Identify which cell holds the provided text, then report its (X, Y) central coordinate. 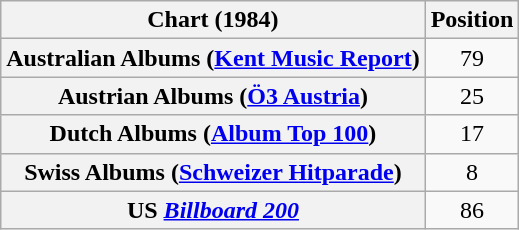
79 (472, 58)
Chart (1984) (213, 20)
86 (472, 210)
Austrian Albums (Ö3 Austria) (213, 96)
25 (472, 96)
8 (472, 172)
Australian Albums (Kent Music Report) (213, 58)
Position (472, 20)
17 (472, 134)
Swiss Albums (Schweizer Hitparade) (213, 172)
US Billboard 200 (213, 210)
Dutch Albums (Album Top 100) (213, 134)
